Determine the [x, y] coordinate at the center of the cell enclosing the given text.  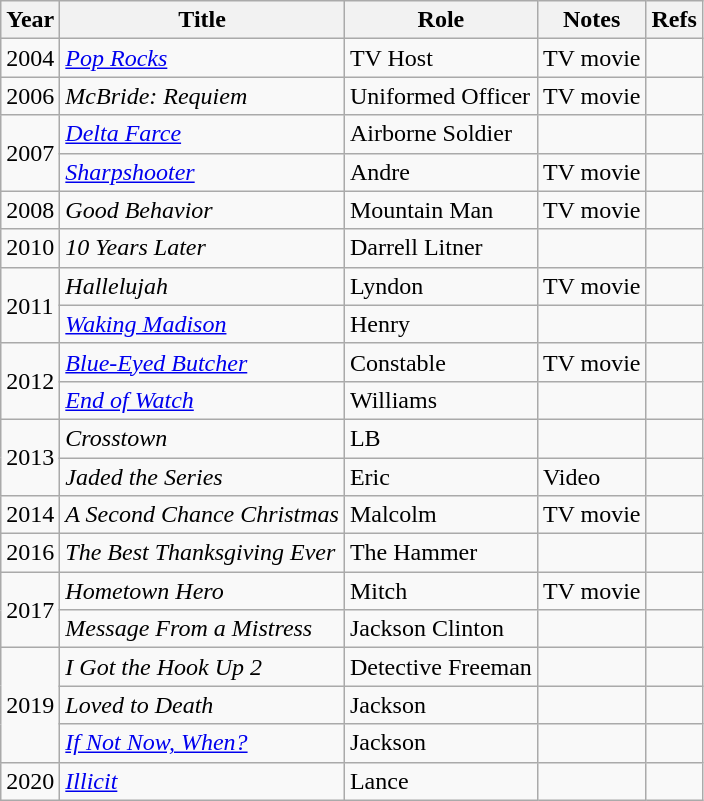
If Not Now, When? [202, 743]
Title [202, 20]
Mountain Man [440, 210]
2020 [30, 781]
2016 [30, 553]
Hallelujah [202, 286]
2004 [30, 58]
Lance [440, 781]
Lyndon [440, 286]
Jaded the Series [202, 477]
Loved to Death [202, 705]
2011 [30, 305]
A Second Chance Christmas [202, 515]
Good Behavior [202, 210]
LB [440, 438]
McBride: Requiem [202, 96]
TV Host [440, 58]
Blue-Eyed Butcher [202, 362]
2007 [30, 153]
Delta Farce [202, 134]
Crosstown [202, 438]
The Best Thanksgiving Ever [202, 553]
2014 [30, 515]
Detective Freeman [440, 667]
Andre [440, 172]
Hometown Hero [202, 591]
2012 [30, 381]
Eric [440, 477]
2006 [30, 96]
2010 [30, 248]
End of Watch [202, 400]
2008 [30, 210]
Constable [440, 362]
Williams [440, 400]
Sharpshooter [202, 172]
Malcolm [440, 515]
Pop Rocks [202, 58]
I Got the Hook Up 2 [202, 667]
Darrell Litner [440, 248]
Notes [592, 20]
2017 [30, 610]
Message From a Mistress [202, 629]
Jackson Clinton [440, 629]
Refs [674, 20]
10 Years Later [202, 248]
Mitch [440, 591]
Airborne Soldier [440, 134]
Role [440, 20]
Henry [440, 324]
2019 [30, 705]
Year [30, 20]
Waking Madison [202, 324]
2013 [30, 457]
The Hammer [440, 553]
Uniformed Officer [440, 96]
Video [592, 477]
Illicit [202, 781]
